Find where the given text appears and provide that cell's center as (x, y) coordinate. 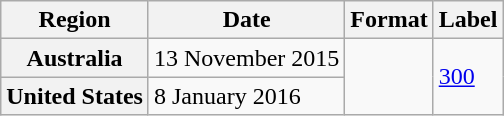
Australia (75, 58)
Label (468, 20)
United States (75, 96)
Date (246, 20)
Format (389, 20)
8 January 2016 (246, 96)
300 (468, 77)
Region (75, 20)
13 November 2015 (246, 58)
